Extract the [X, Y] coordinate from the center of the cell holding the provided text.  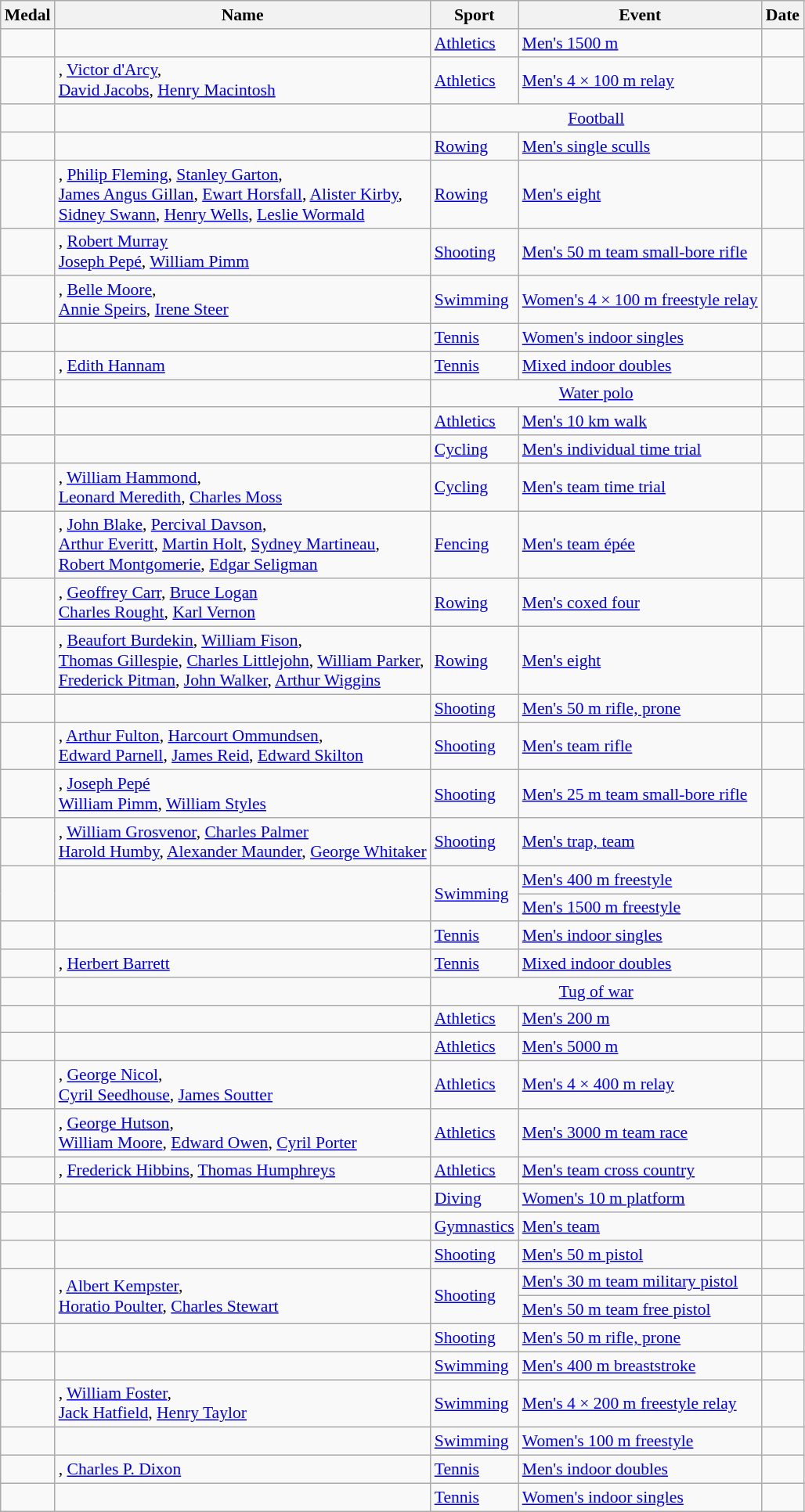
Sport [475, 15]
Men's 400 m freestyle [641, 880]
Men's team rifle [641, 747]
, Philip Fleming, Stanley Garton,James Angus Gillan, Ewart Horsfall, Alister Kirby,Sidney Swann, Henry Wells, Leslie Wormald [243, 194]
Women's 4 × 100 m freestyle relay [641, 301]
, Robert MurrayJoseph Pepé, William Pimm [243, 252]
Men's indoor singles [641, 936]
Women's 10 m platform [641, 1199]
Men's 200 m [641, 1019]
Men's 4 × 200 m freestyle relay [641, 1404]
, Albert Kempster,Horatio Poulter, Charles Stewart [243, 1296]
, Herbert Barrett [243, 963]
Tug of war [597, 992]
Name [243, 15]
Men's 50 m pistol [641, 1255]
, Beaufort Burdekin, William Fison,Thomas Gillespie, Charles Littlejohn, William Parker,Frederick Pitman, John Walker, Arthur Wiggins [243, 661]
Men's team épée [641, 545]
Men's 25 m team small-bore rifle [641, 794]
Men's 4 × 400 m relay [641, 1085]
Men's coxed four [641, 603]
, Frederick Hibbins, Thomas Humphreys [243, 1171]
Men's 10 km walk [641, 422]
Men's team cross country [641, 1171]
Diving [475, 1199]
Men's 4 × 100 m relay [641, 80]
Men's 400 m breaststroke [641, 1366]
Men's individual time trial [641, 449]
, William Foster,Jack Hatfield, Henry Taylor [243, 1404]
, Joseph PepéWilliam Pimm, William Styles [243, 794]
Men's 30 m team military pistol [641, 1282]
Date [783, 15]
Women's 100 m freestyle [641, 1442]
Men's team [641, 1226]
, Geoffrey Carr, Bruce LoganCharles Rought, Karl Vernon [243, 603]
Water polo [597, 394]
Men's team time trial [641, 487]
Men's 1500 m [641, 43]
Fencing [475, 545]
, William Hammond,Leonard Meredith, Charles Moss [243, 487]
, William Grosvenor, Charles PalmerHarold Humby, Alexander Maunder, George Whitaker [243, 842]
Event [641, 15]
, George Hutson,William Moore, Edward Owen, Cyril Porter [243, 1133]
Men's trap, team [641, 842]
Men's 5000 m [641, 1047]
Men's 1500 m freestyle [641, 908]
Medal [28, 15]
, Victor d'Arcy,David Jacobs, Henry Macintosh [243, 80]
Gymnastics [475, 1226]
, Belle Moore,Annie Speirs, Irene Steer [243, 301]
, George Nicol,Cyril Seedhouse, James Soutter [243, 1085]
Football [597, 119]
, John Blake, Percival Davson,Arthur Everitt, Martin Holt, Sydney Martineau,Robert Montgomerie, Edgar Seligman [243, 545]
Men's 50 m team small-bore rifle [641, 252]
Men's 50 m team free pistol [641, 1310]
Men's single sculls [641, 146]
Men's 3000 m team race [641, 1133]
, Edith Hannam [243, 365]
, Charles P. Dixon [243, 1470]
, Arthur Fulton, Harcourt Ommundsen,Edward Parnell, James Reid, Edward Skilton [243, 747]
Men's indoor doubles [641, 1470]
